Identify which cell holds the provided text, then report its [X, Y] central coordinate. 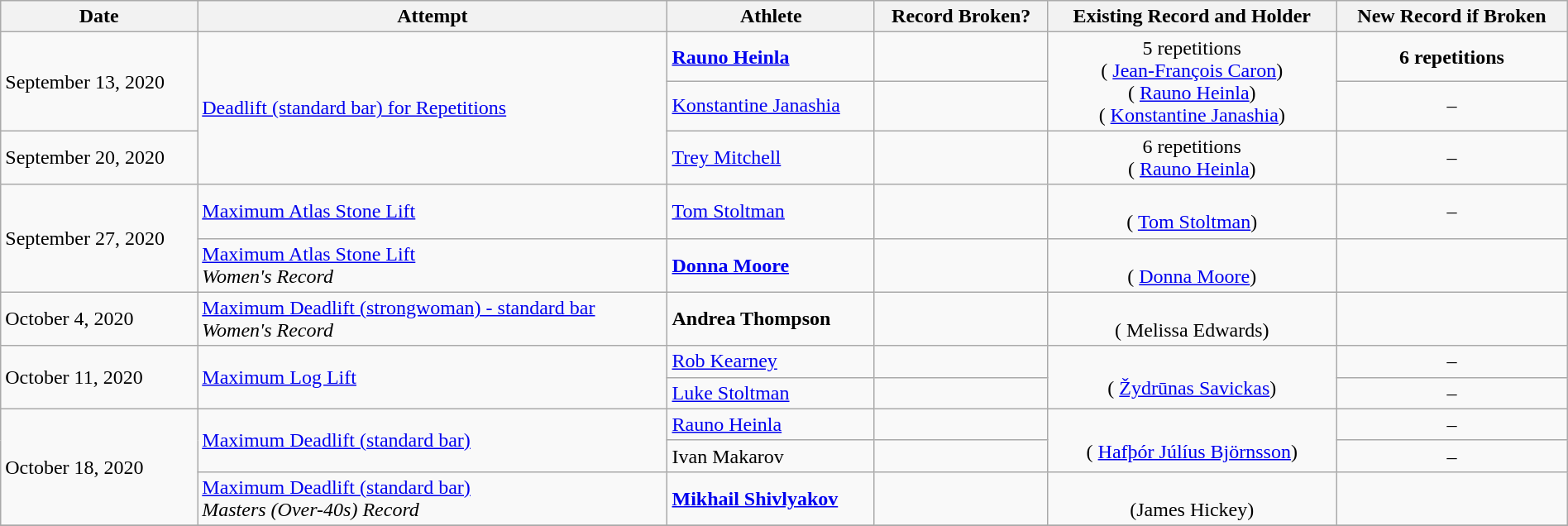
Maximum Deadlift (standard bar) [433, 440]
( Žydrūnas Savickas) [1193, 377]
5 repetitions ( Jean-François Caron) ( Rauno Heinla) ( Konstantine Janashia) [1193, 81]
Maximum Atlas Stone Lift Women's Record [433, 265]
Attempt [433, 17]
Maximum Deadlift (standard bar) Masters (Over-40s) Record [433, 498]
Deadlift (standard bar) for Repetitions [433, 108]
Maximum Deadlift (strongwoman) - standard bar Women's Record [433, 319]
Record Broken? [961, 17]
Tom Stoltman [771, 212]
Existing Record and Holder [1193, 17]
September 13, 2020 [99, 81]
New Record if Broken [1452, 17]
( Hafþór Júlíus Björnsson) [1193, 440]
( Donna Moore) [1193, 265]
(James Hickey) [1193, 498]
Mikhail Shivlyakov [771, 498]
Athlete [771, 17]
Konstantine Janashia [771, 106]
6 repetitions [1452, 57]
September 27, 2020 [99, 238]
September 20, 2020 [99, 157]
Trey Mitchell [771, 157]
Donna Moore [771, 265]
Luke Stoltman [771, 393]
( Melissa Edwards) [1193, 319]
6 repetitions ( Rauno Heinla) [1193, 157]
Date [99, 17]
Rob Kearney [771, 361]
Maximum Atlas Stone Lift [433, 212]
October 4, 2020 [99, 319]
Andrea Thompson [771, 319]
( Tom Stoltman) [1193, 212]
October 18, 2020 [99, 466]
October 11, 2020 [99, 377]
Ivan Makarov [771, 456]
Maximum Log Lift [433, 377]
